Locate the cell with the specified text and output its [x, y] center coordinate. 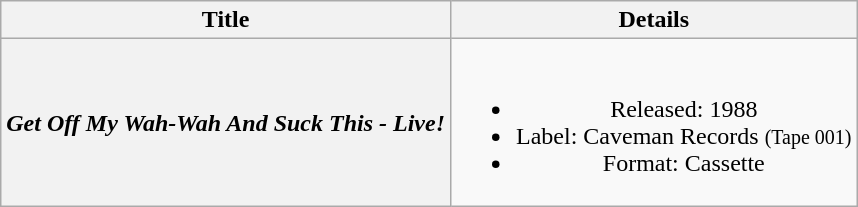
Title [226, 20]
Get Off My Wah-Wah And Suck This - Live! [226, 122]
Details [654, 20]
Released: 1988Label: Caveman Records (Tape 001)Format: Cassette [654, 122]
